Pinpoint the cell where the given text exists, returning its [x, y] midpoint coordinate. 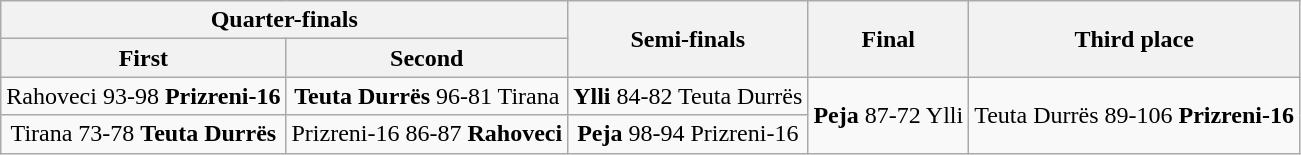
Tirana 73-78 Teuta Durrës [144, 134]
Prizreni-16 86-87 Rahoveci [427, 134]
Teuta Durrës 96-81 Tirana [427, 96]
Teuta Durrës 89-106 Prizreni-16 [1134, 115]
Peja 87-72 Ylli [888, 115]
Peja 98-94 Prizreni-16 [688, 134]
Quarter-finals [284, 20]
Semi-finals [688, 39]
First [144, 58]
Second [427, 58]
Rahoveci 93-98 Prizreni-16 [144, 96]
Third place [1134, 39]
Final [888, 39]
Ylli 84-82 Teuta Durrës [688, 96]
